Return (x, y) of the center of cell containing provided text 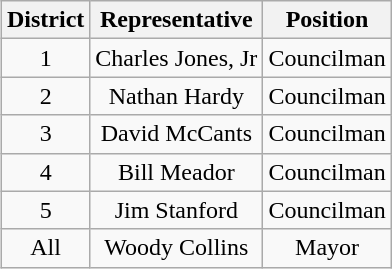
Mayor (327, 248)
5 (45, 210)
Charles Jones, Jr (176, 58)
Representative (176, 20)
Jim Stanford (176, 210)
Woody Collins (176, 248)
2 (45, 96)
Bill Meador (176, 172)
Position (327, 20)
Nathan Hardy (176, 96)
District (45, 20)
1 (45, 58)
All (45, 248)
David McCants (176, 134)
4 (45, 172)
3 (45, 134)
